For the text-containing cell, return its midpoint in [x, y] coordinate format. 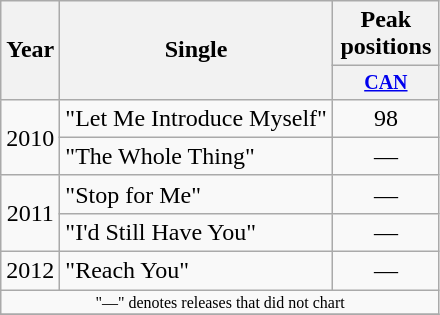
"I'd Still Have You" [196, 232]
98 [386, 118]
"Reach You" [196, 271]
2012 [30, 271]
Year [30, 50]
2011 [30, 213]
"—" denotes releases that did not chart [220, 302]
CAN [386, 82]
"Let Me Introduce Myself" [196, 118]
Single [196, 50]
2010 [30, 137]
Peak positions [386, 34]
"The Whole Thing" [196, 156]
"Stop for Me" [196, 194]
